Capture the cell that displays the provided text and extract its (X, Y) central coordinate. 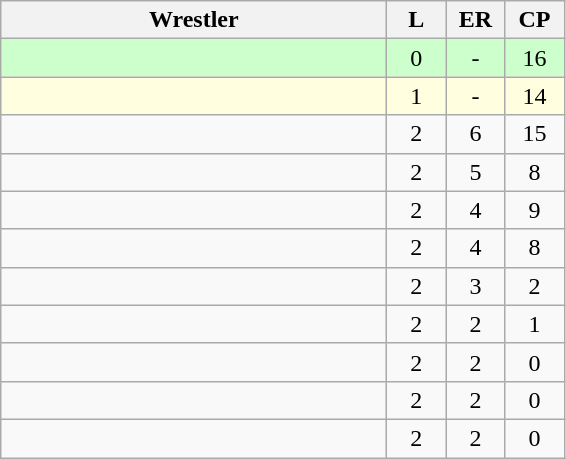
3 (476, 286)
5 (476, 172)
14 (534, 96)
Wrestler (194, 20)
9 (534, 210)
CP (534, 20)
16 (534, 58)
15 (534, 134)
L (416, 20)
6 (476, 134)
ER (476, 20)
